Locate the cell with the specified text and output its (X, Y) center coordinate. 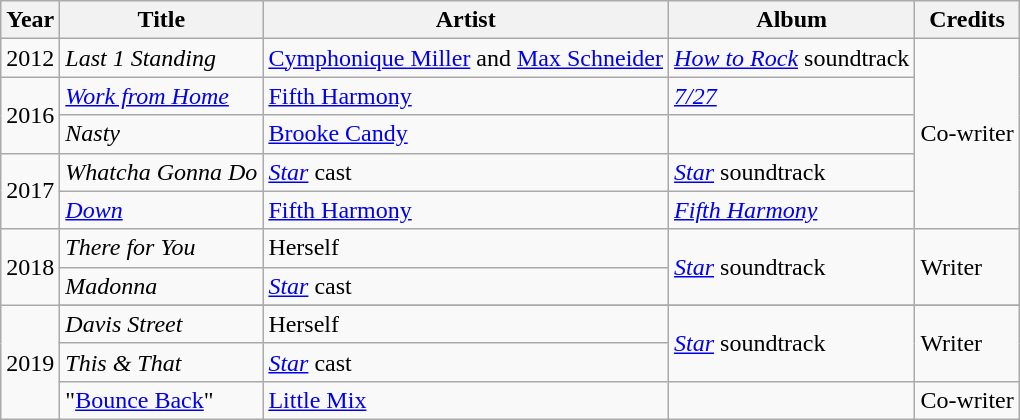
Little Mix (466, 400)
This & That (162, 362)
7/27 (792, 96)
Work from Home (162, 96)
2016 (30, 115)
Whatcha Gonna Do (162, 172)
Credits (967, 20)
Year (30, 20)
Last 1 Standing (162, 58)
Title (162, 20)
How to Rock soundtrack (792, 58)
2017 (30, 191)
2019 (30, 362)
Davis Street (162, 324)
There for You (162, 248)
Album (792, 20)
Artist (466, 20)
Madonna (162, 286)
"Bounce Back" (162, 400)
Brooke Candy (466, 134)
Cymphonique Miller and Max Schneider (466, 58)
Nasty (162, 134)
Down (162, 210)
2018 (30, 267)
2012 (30, 58)
